Return (x, y) of the center of cell containing provided text 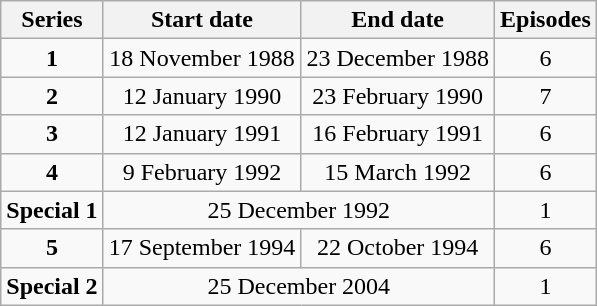
4 (52, 172)
17 September 1994 (202, 248)
12 January 1990 (202, 96)
Special 1 (52, 210)
25 December 2004 (298, 286)
7 (546, 96)
22 October 1994 (398, 248)
23 February 1990 (398, 96)
5 (52, 248)
18 November 1988 (202, 58)
23 December 1988 (398, 58)
Start date (202, 20)
25 December 1992 (298, 210)
Episodes (546, 20)
12 January 1991 (202, 134)
16 February 1991 (398, 134)
Special 2 (52, 286)
9 February 1992 (202, 172)
15 March 1992 (398, 172)
2 (52, 96)
Series (52, 20)
3 (52, 134)
End date (398, 20)
